Find where the given text appears and provide that cell's center as [x, y] coordinate. 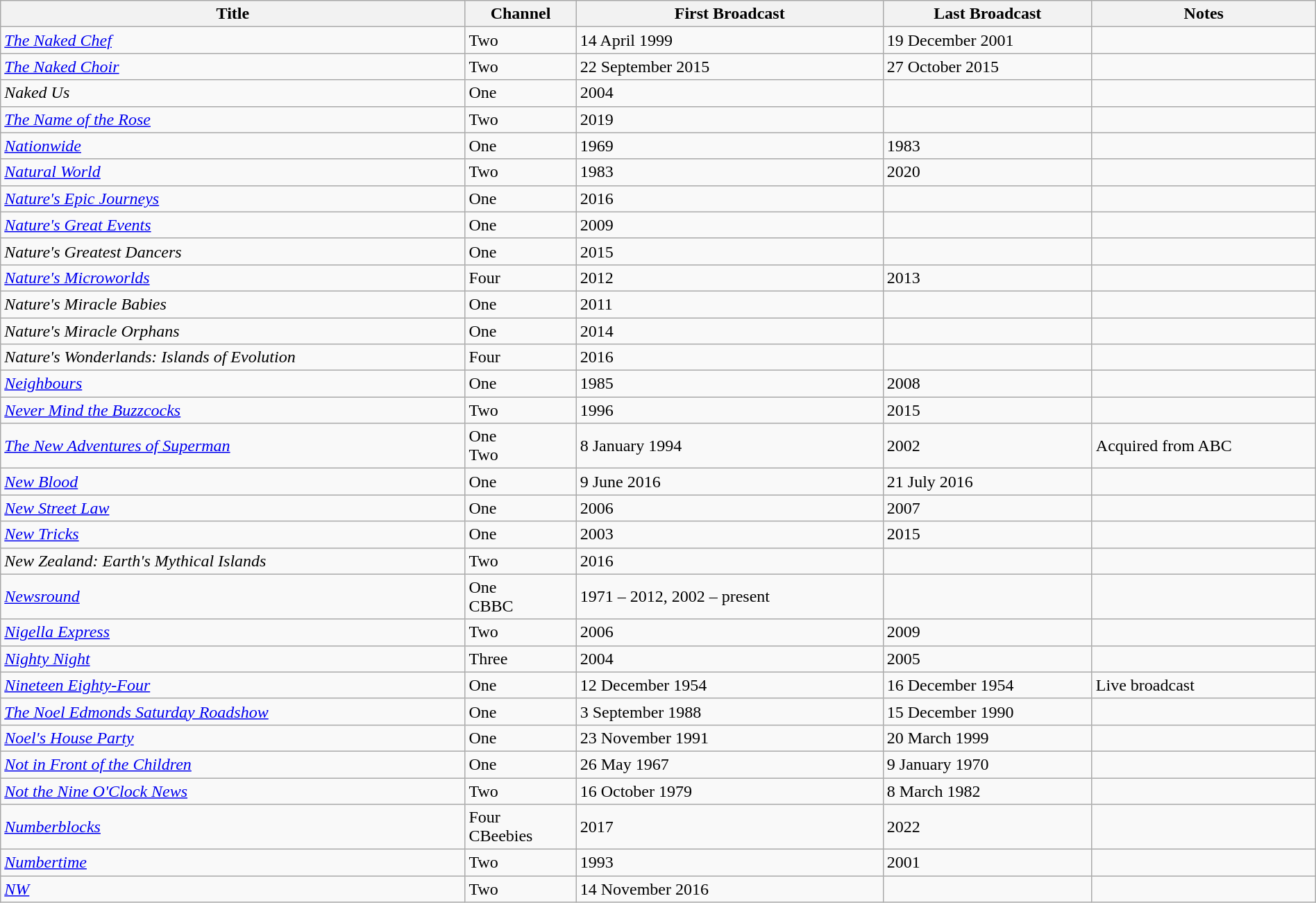
Not in Front of the Children [233, 764]
One Two [521, 446]
Nationwide [233, 146]
3 September 1988 [729, 711]
Nature's Microworlds [233, 278]
Nature's Greatest Dancers [233, 251]
12 December 1954 [729, 685]
27 October 2015 [987, 67]
The Naked Chef [233, 40]
Four CBeebies [521, 827]
2002 [987, 446]
2017 [729, 827]
Nature's Great Events [233, 225]
2012 [729, 278]
NW [233, 889]
New Street Law [233, 508]
2013 [987, 278]
2022 [987, 827]
Channel [521, 14]
1971 – 2012, 2002 – present [729, 597]
23 November 1991 [729, 738]
Numberblocks [233, 827]
Naked Us [233, 93]
14 April 1999 [729, 40]
One CBBC [521, 597]
22 September 2015 [729, 67]
The Naked Choir [233, 67]
Natural World [233, 172]
8 March 1982 [987, 791]
Nature's Miracle Babies [233, 304]
Three [521, 659]
1993 [729, 863]
Neighbours [233, 384]
2011 [729, 304]
Notes [1204, 14]
1969 [729, 146]
21 July 2016 [987, 482]
Nature's Miracle Orphans [233, 331]
The Name of the Rose [233, 119]
2020 [987, 172]
16 October 1979 [729, 791]
1996 [729, 410]
2007 [987, 508]
Acquired from ABC [1204, 446]
The New Adventures of Superman [233, 446]
15 December 1990 [987, 711]
Noel's House Party [233, 738]
26 May 1967 [729, 764]
The Noel Edmonds Saturday Roadshow [233, 711]
Nature's Epic Journeys [233, 199]
19 December 2001 [987, 40]
1985 [729, 384]
New Tricks [233, 534]
8 January 1994 [729, 446]
2008 [987, 384]
2005 [987, 659]
16 December 1954 [987, 685]
First Broadcast [729, 14]
New Zealand: Earth's Mythical Islands [233, 561]
Nigella Express [233, 632]
2019 [729, 119]
Live broadcast [1204, 685]
Nineteen Eighty-Four [233, 685]
2001 [987, 863]
Nighty Night [233, 659]
Nature's Wonderlands: Islands of Evolution [233, 357]
9 January 1970 [987, 764]
20 March 1999 [987, 738]
Newsround [233, 597]
2003 [729, 534]
Not the Nine O'Clock News [233, 791]
Title [233, 14]
Never Mind the Buzzcocks [233, 410]
9 June 2016 [729, 482]
Numbertime [233, 863]
2014 [729, 331]
14 November 2016 [729, 889]
Last Broadcast [987, 14]
New Blood [233, 482]
